For the text-containing cell, return its midpoint in (x, y) coordinate format. 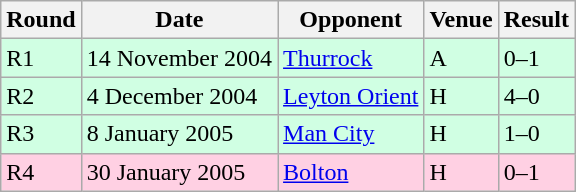
R3 (41, 134)
8 January 2005 (179, 134)
R2 (41, 96)
14 November 2004 (179, 58)
Round (41, 20)
Leyton Orient (351, 96)
Thurrock (351, 58)
4 December 2004 (179, 96)
Result (536, 20)
Venue (461, 20)
4–0 (536, 96)
A (461, 58)
Bolton (351, 172)
Date (179, 20)
Man City (351, 134)
1–0 (536, 134)
R4 (41, 172)
R1 (41, 58)
Opponent (351, 20)
30 January 2005 (179, 172)
